Pinpoint the cell where the given text exists, returning its [X, Y] midpoint coordinate. 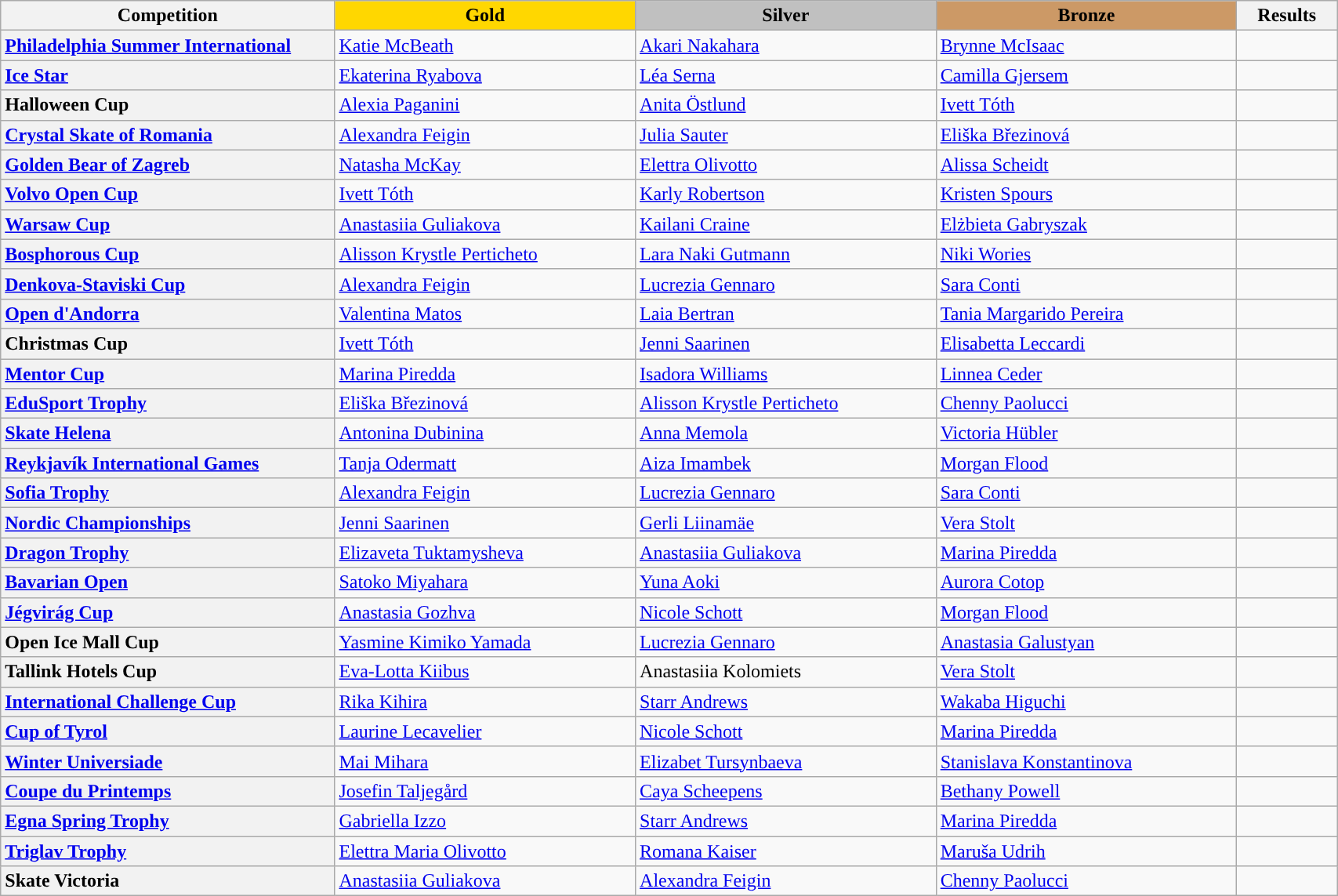
Kailani Craine [786, 224]
Reykjavík International Games [168, 463]
Alexia Paganini [485, 105]
Karly Robertson [786, 194]
Open Ice Mall Cup [168, 642]
Wakaba Higuchi [1086, 702]
Léa Serna [786, 75]
Results [1287, 16]
Bavarian Open [168, 582]
Lara Naki Gutmann [786, 254]
Warsaw Cup [168, 224]
Coupe du Printemps [168, 791]
Elżbieta Gabryszak [1086, 224]
Bethany Powell [1086, 791]
Anita Östlund [786, 105]
Antonina Dubinina [485, 433]
Denkova-Staviski Cup [168, 284]
Gerli Liinamäe [786, 523]
Tallink Hotels Cup [168, 672]
Aiza Imambek [786, 463]
Mai Mihara [485, 761]
Dragon Trophy [168, 553]
Laurine Lecavelier [485, 731]
Cup of Tyrol [168, 731]
Anastasia Galustyan [1086, 642]
Elettra Olivotto [786, 165]
Yuna Aoki [786, 582]
Gold [485, 16]
Golden Bear of Zagreb [168, 165]
Elisabetta Leccardi [1086, 343]
Julia Sauter [786, 135]
Rika Kihira [485, 702]
Anastasia Gozhva [485, 612]
Silver [786, 16]
Linnea Ceder [1086, 374]
Kristen Spours [1086, 194]
Anna Memola [786, 433]
Nordic Championships [168, 523]
Romana Kaiser [786, 851]
Alissa Scheidt [1086, 165]
Josefin Taljegård [485, 791]
Bronze [1086, 16]
Competition [168, 16]
EduSport Trophy [168, 404]
Jégvirág Cup [168, 612]
Open d'Andorra [168, 314]
Volvo Open Cup [168, 194]
Yasmine Kimiko Yamada [485, 642]
Egna Spring Trophy [168, 821]
Skate Victoria [168, 881]
Eva-Lotta Kiibus [485, 672]
Isadora Williams [786, 374]
International Challenge Cup [168, 702]
Ice Star [168, 75]
Niki Wories [1086, 254]
Stanislava Konstantinova [1086, 761]
Anastasiia Kolomiets [786, 672]
Laia Bertran [786, 314]
Natasha McKay [485, 165]
Maruša Udrih [1086, 851]
Bosphorous Cup [168, 254]
Tanja Odermatt [485, 463]
Christmas Cup [168, 343]
Triglav Trophy [168, 851]
Halloween Cup [168, 105]
Mentor Cup [168, 374]
Crystal Skate of Romania [168, 135]
Ekaterina Ryabova [485, 75]
Caya Scheepens [786, 791]
Brynne McIsaac [1086, 45]
Skate Helena [168, 433]
Elettra Maria Olivotto [485, 851]
Valentina Matos [485, 314]
Akari Nakahara [786, 45]
Elizabet Tursynbaeva [786, 761]
Sofia Trophy [168, 493]
Philadelphia Summer International [168, 45]
Victoria Hübler [1086, 433]
Aurora Cotop [1086, 582]
Camilla Gjersem [1086, 75]
Gabriella Izzo [485, 821]
Winter Universiade [168, 761]
Tania Margarido Pereira [1086, 314]
Satoko Miyahara [485, 582]
Elizaveta Tuktamysheva [485, 553]
Katie McBeath [485, 45]
